Identify which cell holds the provided text, then report its [x, y] central coordinate. 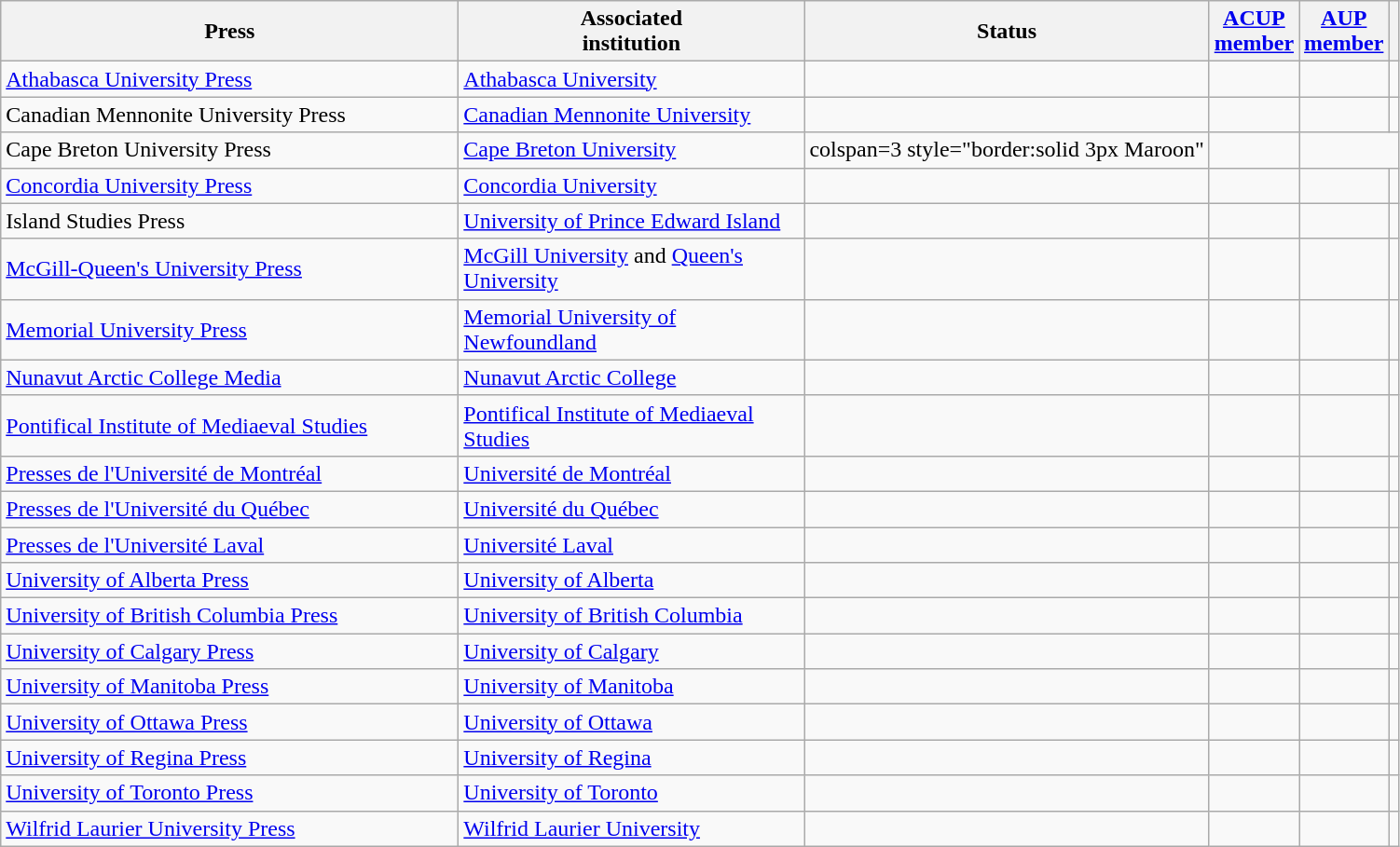
Cape Breton University [632, 150]
University of Ottawa Press [229, 722]
McGill University and Queen's University [632, 268]
University of Calgary Press [229, 651]
Island Studies Press [229, 221]
University of Calgary [632, 651]
Memorial University of Newfoundland [632, 330]
McGill-Queen's University Press [229, 268]
Nunavut Arctic College [632, 377]
Associatedinstitution [632, 32]
Nunavut Arctic College Media [229, 377]
Press [229, 32]
Université de Montréal [632, 473]
University of Prince Edward Island [632, 221]
Canadian Mennonite University Press [229, 115]
Status [1007, 32]
Wilfrid Laurier University [632, 828]
Université du Québec [632, 509]
University of Alberta Press [229, 581]
Université Laval [632, 545]
University of Toronto [632, 793]
Memorial University Press [229, 330]
University of Ottawa [632, 722]
University of British Columbia Press [229, 616]
Wilfrid Laurier University Press [229, 828]
University of Toronto Press [229, 793]
colspan=3 style="border:solid 3px Maroon" [1007, 150]
University of Regina Press [229, 758]
Canadian Mennonite University [632, 115]
University of British Columbia [632, 616]
Cape Breton University Press [229, 150]
Athabasca University Press [229, 79]
University of Alberta [632, 581]
University of Manitoba Press [229, 687]
Concordia University [632, 185]
Presses de l'Université de Montréal [229, 473]
Athabasca University [632, 79]
ACUPmember [1254, 32]
AUPmember [1344, 32]
Concordia University Press [229, 185]
University of Manitoba [632, 687]
Presses de l'Université du Québec [229, 509]
University of Regina [632, 758]
Presses de l'Université Laval [229, 545]
